Search for the cell housing the specified text and yield its (X, Y) center coordinate. 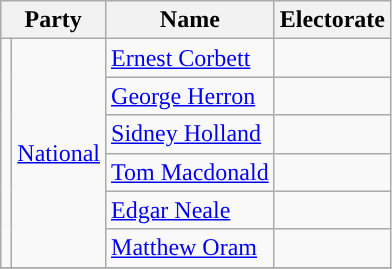
George Herron (190, 96)
Tom Macdonald (190, 172)
National (59, 153)
Ernest Corbett (190, 58)
Matthew Oram (190, 248)
Edgar Neale (190, 210)
Electorate (332, 20)
Party (54, 20)
Sidney Holland (190, 134)
Name (190, 20)
